Return the [x, y] coordinate for the center point of the cell that contains the specified text.  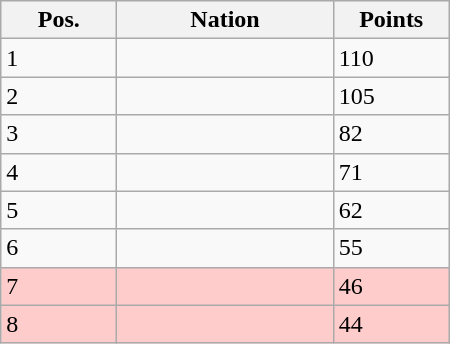
2 [59, 96]
6 [59, 248]
110 [391, 58]
44 [391, 324]
62 [391, 210]
46 [391, 286]
Pos. [59, 20]
105 [391, 96]
1 [59, 58]
Nation [225, 20]
71 [391, 172]
Points [391, 20]
4 [59, 172]
3 [59, 134]
7 [59, 286]
82 [391, 134]
8 [59, 324]
55 [391, 248]
5 [59, 210]
